Pinpoint the cell where the given text exists, returning its [x, y] midpoint coordinate. 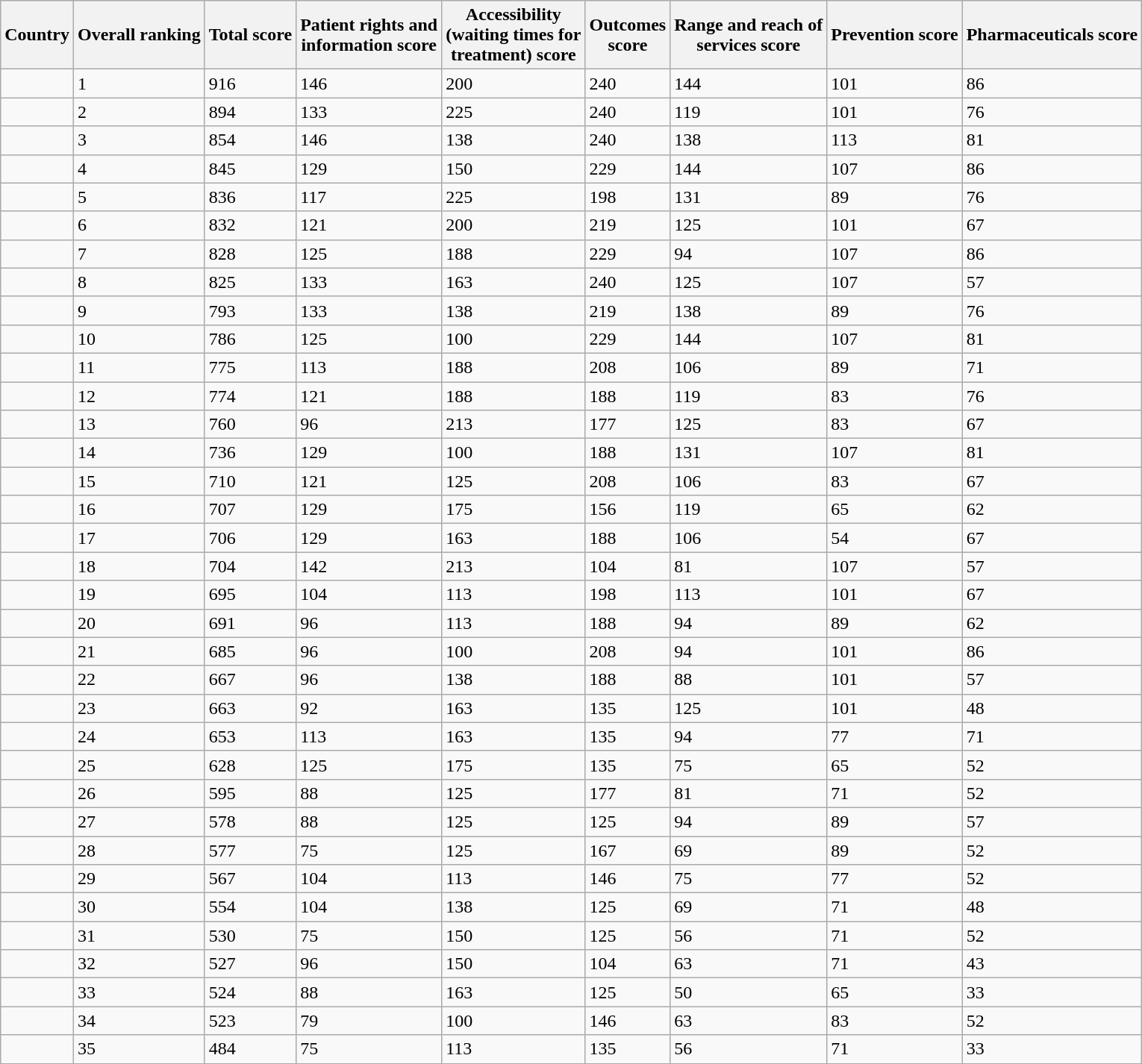
117 [369, 197]
845 [250, 169]
836 [250, 197]
710 [250, 481]
554 [250, 907]
19 [139, 595]
Total score [250, 35]
775 [250, 367]
Country [37, 35]
4 [139, 169]
Overall ranking [139, 35]
786 [250, 339]
894 [250, 112]
653 [250, 736]
527 [250, 964]
Prevention score [894, 35]
12 [139, 396]
22 [139, 680]
704 [250, 566]
8 [139, 282]
26 [139, 793]
595 [250, 793]
6 [139, 225]
Outcomes score [628, 35]
854 [250, 140]
707 [250, 510]
79 [369, 1021]
832 [250, 225]
577 [250, 850]
825 [250, 282]
92 [369, 708]
18 [139, 566]
484 [250, 1049]
774 [250, 396]
24 [139, 736]
760 [250, 425]
2 [139, 112]
10 [139, 339]
21 [139, 651]
5 [139, 197]
685 [250, 651]
695 [250, 595]
30 [139, 907]
27 [139, 822]
35 [139, 1049]
50 [749, 992]
25 [139, 765]
1 [139, 84]
14 [139, 453]
828 [250, 254]
578 [250, 822]
530 [250, 936]
916 [250, 84]
167 [628, 850]
706 [250, 538]
667 [250, 680]
20 [139, 623]
28 [139, 850]
142 [369, 566]
628 [250, 765]
17 [139, 538]
523 [250, 1021]
736 [250, 453]
31 [139, 936]
43 [1052, 964]
29 [139, 879]
11 [139, 367]
Accessibility (waiting times for treatment) score [514, 35]
54 [894, 538]
34 [139, 1021]
3 [139, 140]
156 [628, 510]
567 [250, 879]
13 [139, 425]
15 [139, 481]
16 [139, 510]
23 [139, 708]
793 [250, 310]
9 [139, 310]
Patient rights and information score [369, 35]
Pharmaceuticals score [1052, 35]
Range and reach of services score [749, 35]
7 [139, 254]
691 [250, 623]
663 [250, 708]
32 [139, 964]
524 [250, 992]
